Capture the cell that displays the provided text and extract its [x, y] central coordinate. 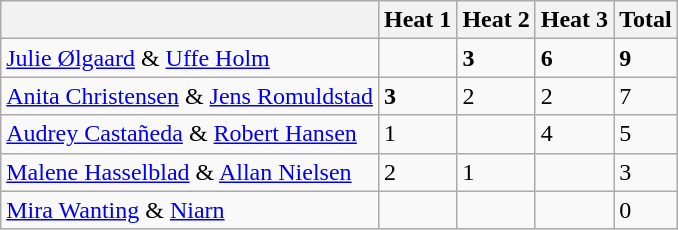
Heat 3 [574, 20]
Audrey Castañeda & Robert Hansen [190, 134]
6 [574, 58]
4 [574, 134]
Total [646, 20]
Malene Hasselblad & Allan Nielsen [190, 172]
Heat 2 [496, 20]
Julie Ølgaard & Uffe Holm [190, 58]
9 [646, 58]
7 [646, 96]
Anita Christensen & Jens Romuldstad [190, 96]
0 [646, 210]
5 [646, 134]
Heat 1 [417, 20]
Mira Wanting & Niarn [190, 210]
